Pinpoint the cell where the given text exists, returning its [x, y] midpoint coordinate. 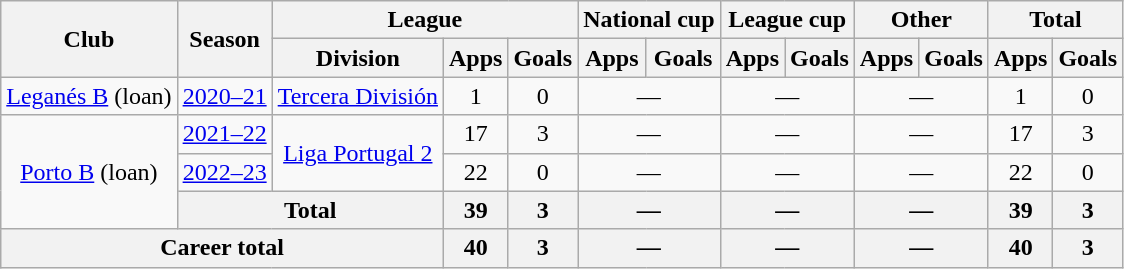
Club [89, 39]
Liga Portugal 2 [358, 153]
Career total [222, 248]
Other [921, 20]
2020–21 [224, 96]
2022–23 [224, 172]
League cup [787, 20]
Season [224, 39]
Leganés B (loan) [89, 96]
League [425, 20]
Division [358, 58]
Tercera División [358, 96]
National cup [649, 20]
Porto B (loan) [89, 172]
2021–22 [224, 134]
